For the text-containing cell, return its midpoint in [x, y] coordinate format. 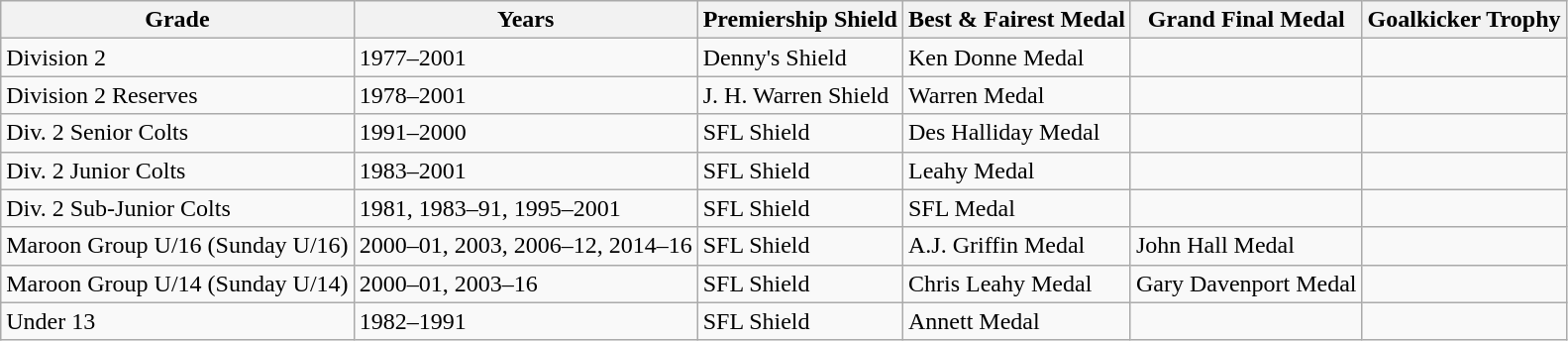
Division 2 Reserves [177, 95]
Years [525, 20]
Best & Fairest Medal [1016, 20]
Grand Final Medal [1246, 20]
1983–2001 [525, 170]
Under 13 [177, 321]
1982–1991 [525, 321]
A.J. Griffin Medal [1016, 246]
2000–01, 2003–16 [525, 284]
1981, 1983–91, 1995–2001 [525, 208]
1977–2001 [525, 57]
Premiership Shield [800, 20]
Div. 2 Sub-Junior Colts [177, 208]
1978–2001 [525, 95]
Des Halliday Medal [1016, 133]
2000–01, 2003, 2006–12, 2014–16 [525, 246]
Goalkicker Trophy [1464, 20]
Annett Medal [1016, 321]
Warren Medal [1016, 95]
Leahy Medal [1016, 170]
Grade [177, 20]
J. H. Warren Shield [800, 95]
Gary Davenport Medal [1246, 284]
Denny's Shield [800, 57]
Div. 2 Junior Colts [177, 170]
Div. 2 Senior Colts [177, 133]
Chris Leahy Medal [1016, 284]
SFL Medal [1016, 208]
1991–2000 [525, 133]
John Hall Medal [1246, 246]
Division 2 [177, 57]
Maroon Group U/16 (Sunday U/16) [177, 246]
Ken Donne Medal [1016, 57]
Maroon Group U/14 (Sunday U/14) [177, 284]
